Identify which cell holds the provided text, then report its (x, y) central coordinate. 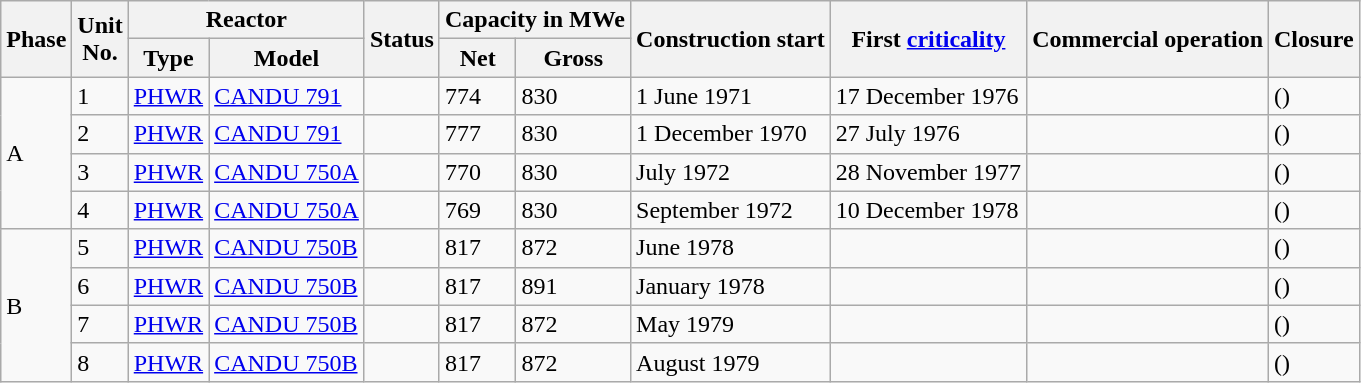
Phase (36, 39)
5 (100, 248)
777 (477, 134)
Closure (1314, 39)
891 (574, 286)
10 December 1978 (928, 210)
2 (100, 134)
January 1978 (731, 286)
17 December 1976 (928, 96)
3 (100, 172)
August 1979 (731, 362)
B (36, 305)
A (36, 153)
Construction start (731, 39)
Type (168, 58)
June 1978 (731, 248)
May 1979 (731, 324)
Gross (574, 58)
Commercial operation (1148, 39)
6 (100, 286)
770 (477, 172)
July 1972 (731, 172)
7 (100, 324)
769 (477, 210)
8 (100, 362)
UnitNo. (100, 39)
27 July 1976 (928, 134)
September 1972 (731, 210)
Status (402, 39)
1 (100, 96)
4 (100, 210)
Model (287, 58)
Reactor (246, 20)
28 November 1977 (928, 172)
First criticality (928, 39)
774 (477, 96)
Capacity in MWe (534, 20)
1 June 1971 (731, 96)
Net (477, 58)
1 December 1970 (731, 134)
